Extract the (X, Y) coordinate from the center of the cell holding the provided text.  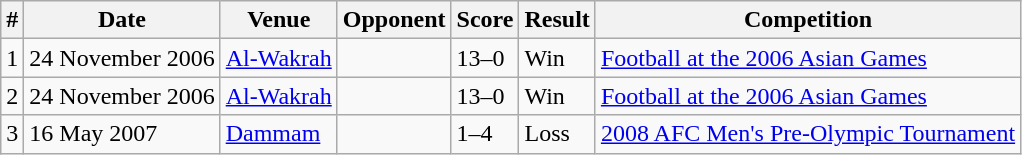
Loss (557, 134)
Result (557, 20)
Opponent (394, 20)
2 (12, 96)
1–4 (485, 134)
Score (485, 20)
Venue (278, 20)
16 May 2007 (122, 134)
Dammam (278, 134)
1 (12, 58)
3 (12, 134)
Date (122, 20)
Competition (808, 20)
# (12, 20)
2008 AFC Men's Pre-Olympic Tournament (808, 134)
